Return the (x, y) coordinate for the center point of the cell that contains the specified text.  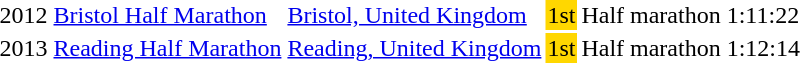
Reading Half Marathon (168, 48)
Bristol Half Marathon (168, 15)
Bristol, United Kingdom (414, 15)
Reading, United Kingdom (414, 48)
